Identify which cell holds the provided text, then report its (x, y) central coordinate. 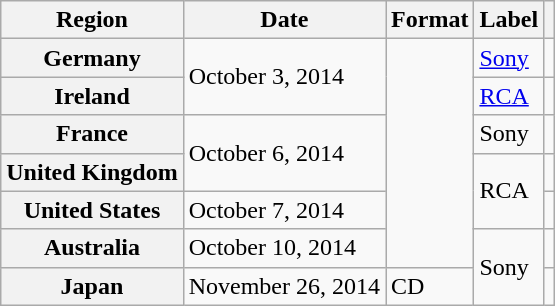
Australia (92, 248)
Date (284, 20)
Format (430, 20)
October 6, 2014 (284, 153)
United States (92, 210)
October 3, 2014 (284, 77)
November 26, 2014 (284, 286)
France (92, 134)
October 7, 2014 (284, 210)
CD (430, 286)
United Kingdom (92, 172)
Label (509, 20)
Japan (92, 286)
Region (92, 20)
October 10, 2014 (284, 248)
Ireland (92, 96)
Germany (92, 58)
